Provide the (X, Y) coordinate of the cell's center where the given text is located.  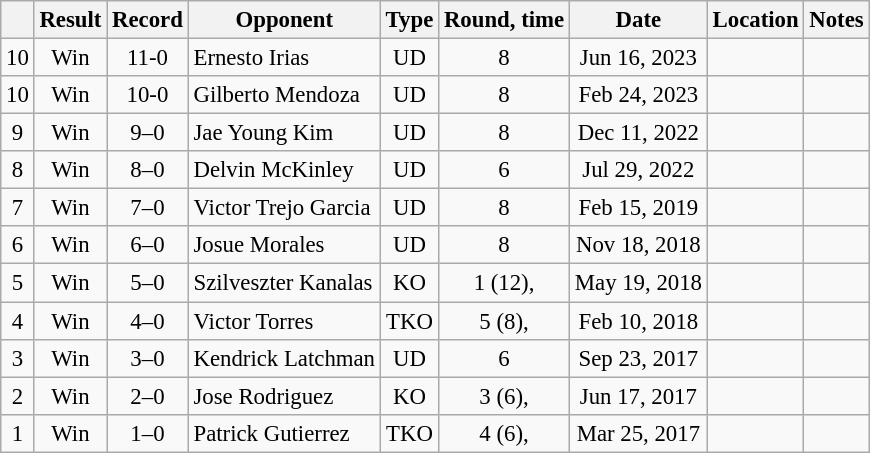
5 (8), (504, 321)
Location (756, 20)
Round, time (504, 20)
Jun 17, 2017 (638, 396)
3 (18, 358)
May 19, 2018 (638, 283)
Patrick Gutierrez (284, 433)
1 (12), (504, 283)
Jae Young Kim (284, 133)
1 (18, 433)
Type (409, 20)
Notes (836, 20)
Delvin McKinley (284, 170)
4 (6), (504, 433)
Feb 10, 2018 (638, 321)
Record (148, 20)
9 (18, 133)
7–0 (148, 208)
7 (18, 208)
3–0 (148, 358)
3 (6), (504, 396)
5 (18, 283)
9–0 (148, 133)
Jose Rodriguez (284, 396)
Victor Trejo Garcia (284, 208)
Gilberto Mendoza (284, 95)
4–0 (148, 321)
5–0 (148, 283)
10-0 (148, 95)
2–0 (148, 396)
1–0 (148, 433)
8–0 (148, 170)
Kendrick Latchman (284, 358)
2 (18, 396)
Result (70, 20)
6–0 (148, 245)
Ernesto Irias (284, 58)
Szilveszter Kanalas (284, 283)
Opponent (284, 20)
Feb 15, 2019 (638, 208)
Nov 18, 2018 (638, 245)
Feb 24, 2023 (638, 95)
Dec 11, 2022 (638, 133)
Date (638, 20)
Jul 29, 2022 (638, 170)
Jun 16, 2023 (638, 58)
Josue Morales (284, 245)
Sep 23, 2017 (638, 358)
Mar 25, 2017 (638, 433)
11-0 (148, 58)
Victor Torres (284, 321)
4 (18, 321)
